For the text-containing cell, return its midpoint in (X, Y) coordinate format. 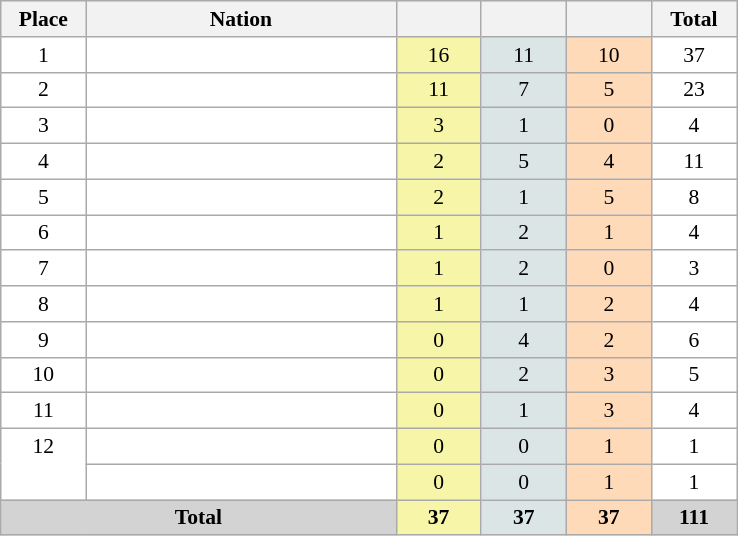
111 (694, 518)
9 (44, 340)
Nation (241, 19)
Place (44, 19)
23 (694, 90)
12 (44, 464)
16 (438, 55)
